Locate the cell with the specified text and output its [x, y] center coordinate. 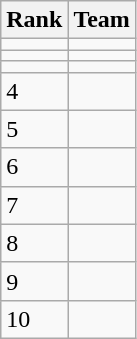
5 [34, 129]
Rank [34, 20]
9 [34, 281]
4 [34, 91]
Team [102, 20]
10 [34, 319]
6 [34, 167]
7 [34, 205]
8 [34, 243]
